For the text-containing cell, return its midpoint in [x, y] coordinate format. 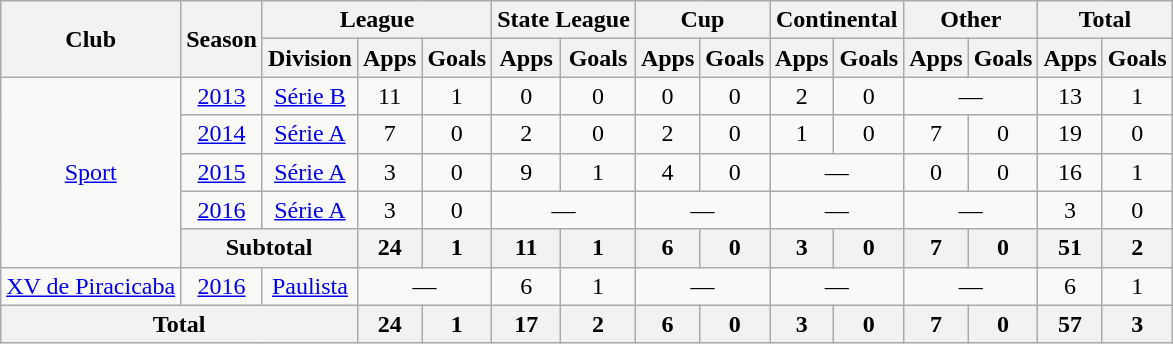
17 [526, 324]
57 [1070, 324]
2013 [222, 96]
Season [222, 39]
Subtotal [270, 248]
Série B [310, 96]
51 [1070, 248]
4 [667, 172]
2014 [222, 134]
Division [310, 58]
Sport [91, 172]
16 [1070, 172]
League [376, 20]
Other [971, 20]
9 [526, 172]
13 [1070, 96]
19 [1070, 134]
Club [91, 39]
Paulista [310, 286]
Continental [837, 20]
XV de Piracicaba [91, 286]
Cup [702, 20]
2015 [222, 172]
State League [564, 20]
